Provide the (X, Y) coordinate of the cell's center where the given text is located.  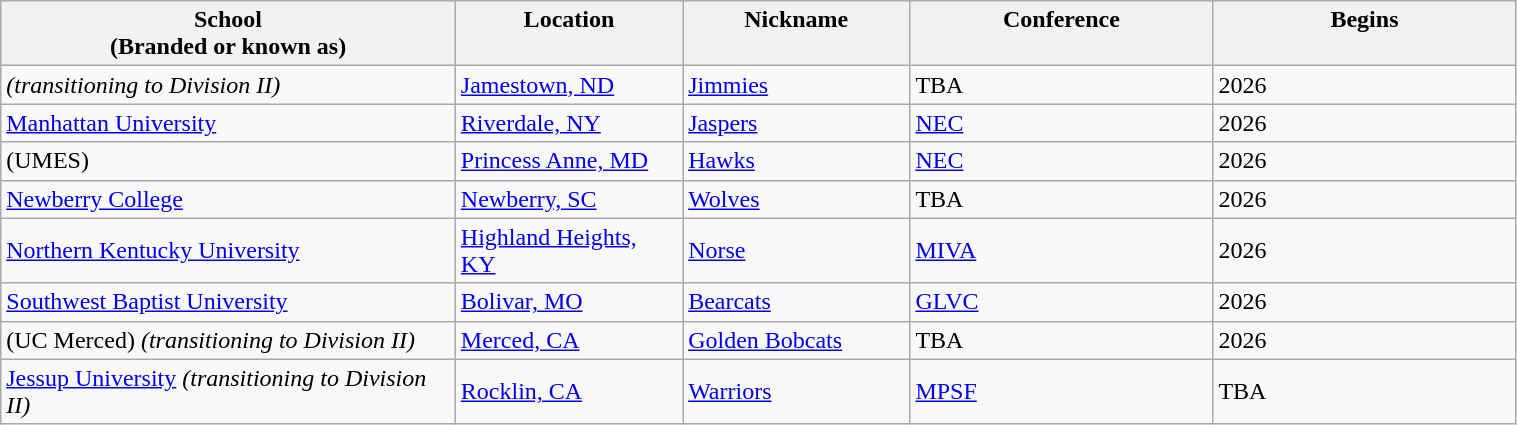
Jimmies (796, 85)
Golden Bobcats (796, 340)
Riverdale, NY (568, 123)
Warriors (796, 392)
Norse (796, 250)
Rocklin, CA (568, 392)
Northern Kentucky University (228, 250)
Merced, CA (568, 340)
(UC Merced) (transitioning to Division II) (228, 340)
Hawks (796, 161)
Bolivar, MO (568, 302)
(UMES) (228, 161)
MIVA (1062, 250)
Highland Heights, KY (568, 250)
Conference (1062, 34)
Newberry College (228, 199)
Jamestown, ND (568, 85)
Princess Anne, MD (568, 161)
School(Branded or known as) (228, 34)
Newberry, SC (568, 199)
MPSF (1062, 392)
(transitioning to Division II) (228, 85)
Wolves (796, 199)
Begins (1364, 34)
Jessup University (transitioning to Division II) (228, 392)
Nickname (796, 34)
Location (568, 34)
Southwest Baptist University (228, 302)
Manhattan University (228, 123)
Bearcats (796, 302)
GLVC (1062, 302)
Jaspers (796, 123)
